Detect which cell encompasses the target text, then output its [x, y] center coordinate. 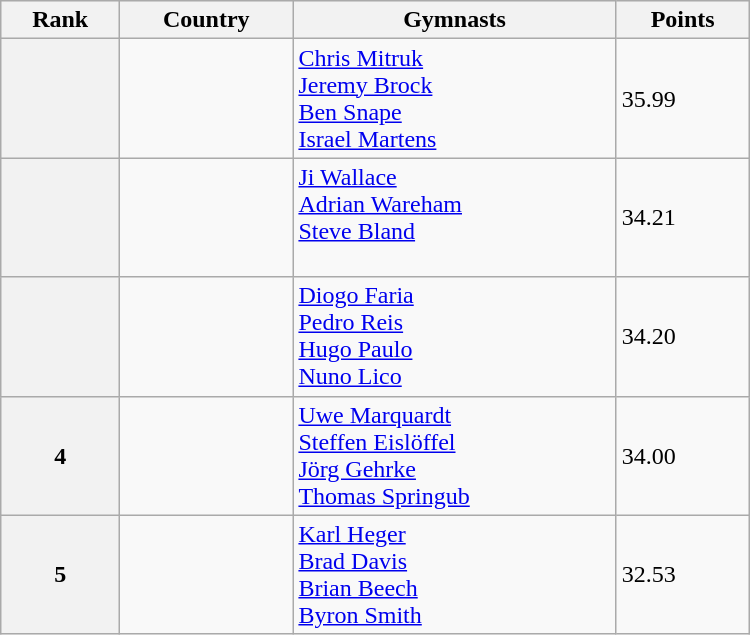
Chris Mitruk Jeremy Brock Ben Snape Israel Martens [454, 98]
4 [60, 456]
32.53 [682, 574]
Points [682, 20]
Diogo Faria Pedro Reis Hugo Paulo Nuno Lico [454, 336]
Karl Heger Brad Davis Brian Beech Byron Smith [454, 574]
5 [60, 574]
Rank [60, 20]
34.20 [682, 336]
Gymnasts [454, 20]
34.21 [682, 218]
Country [206, 20]
Uwe Marquardt Steffen Eislöffel Jörg Gehrke Thomas Springub [454, 456]
34.00 [682, 456]
35.99 [682, 98]
Ji Wallace Adrian Wareham Steve Bland [454, 218]
